Detect which cell encompasses the target text, then output its [X, Y] center coordinate. 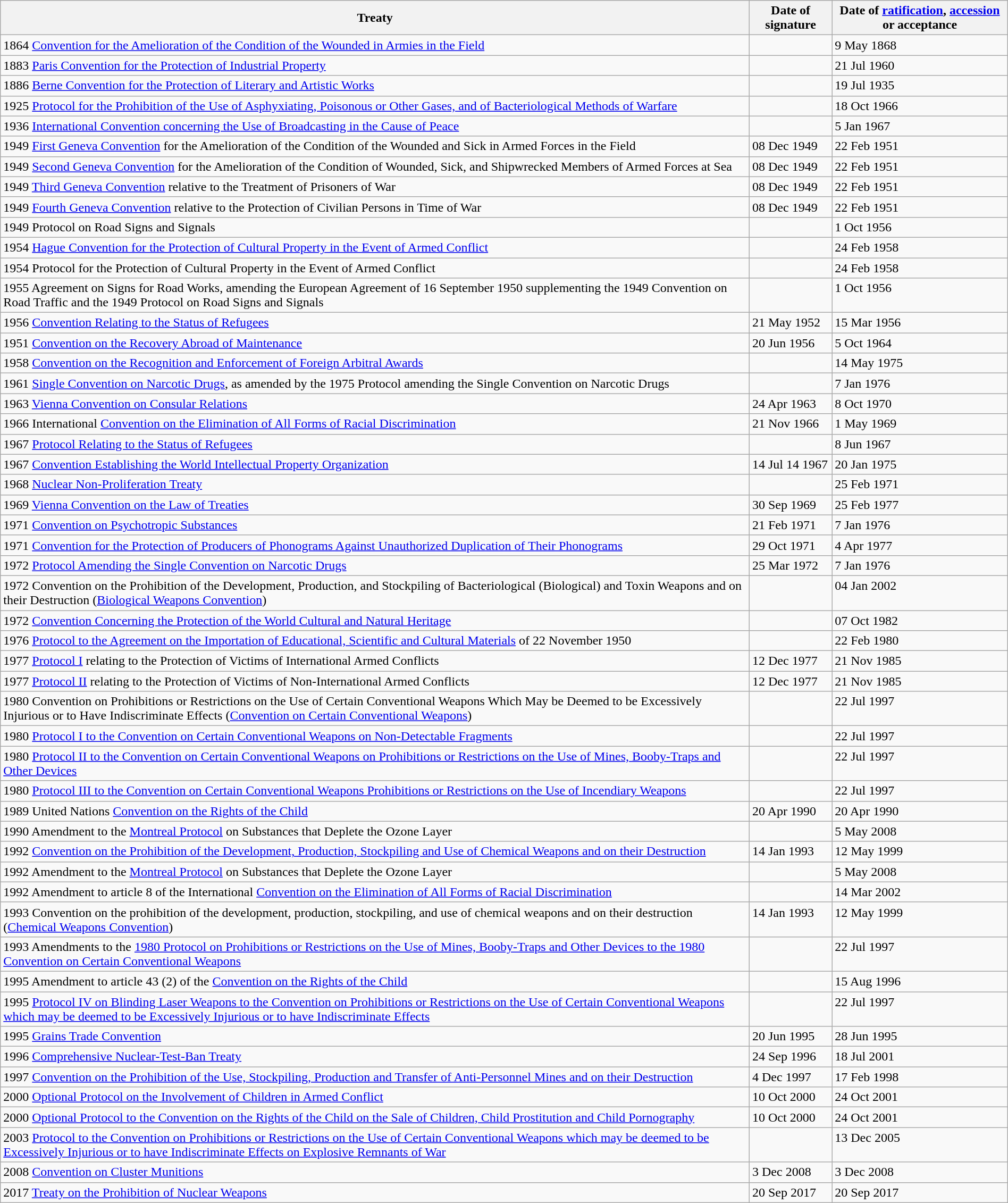
1967 Convention Establishing the World Intellectual Property Organization [375, 464]
24 Sep 1996 [790, 1057]
20 Jun 1956 [790, 343]
1949 Fourth Geneva Convention relative to the Protection of Civilian Persons in Time of War [375, 207]
1956 Convention Relating to the Status of Refugees [375, 323]
19 Jul 1935 [920, 86]
1949 Protocol on Road Signs and Signals [375, 227]
1996 Comprehensive Nuclear-Test-Ban Treaty [375, 1057]
15 Aug 1996 [920, 981]
1949 Third Geneva Convention relative to the Treatment of Prisoners of War [375, 187]
1976 Protocol to the Agreement on the Importation of Educational, Scientific and Cultural Materials of 22 November 1950 [375, 641]
1990 Amendment to the Montreal Protocol on Substances that Deplete the Ozone Layer [375, 831]
25 Feb 1977 [920, 505]
5 Oct 1964 [920, 343]
18 Jul 2001 [920, 1057]
07 Oct 1982 [920, 621]
1992 Amendment to article 8 of the International Convention on the Elimination of All Forms of Racial Discrimination [375, 892]
1 May 1969 [920, 424]
1995 Grains Trade Convention [375, 1037]
13 Dec 2005 [920, 1144]
14 May 1975 [920, 363]
15 Mar 1956 [920, 323]
1968 Nuclear Non-Proliferation Treaty [375, 484]
2017 Treaty on the Prohibition of Nuclear Weapons [375, 1192]
2008 Convention on Cluster Munitions [375, 1172]
04 Jan 2002 [920, 592]
1936 International Convention concerning the Use of Broadcasting in the Cause of Peace [375, 126]
1969 Vienna Convention on the Law of Treaties [375, 505]
1992 Convention on the Prohibition of the Development, Production, Stockpiling and Use of Chemical Weapons and on their Destruction [375, 851]
Date of ratification, accession or acceptance [920, 18]
Date of signature [790, 18]
1997 Convention on the Prohibition of the Use, Stockpiling, Production and Transfer of Anti-Personnel Mines and on their Destruction [375, 1077]
21 May 1952 [790, 323]
14 Jul 14 1967 [790, 464]
8 Oct 1970 [920, 404]
21 Nov 1966 [790, 424]
1992 Amendment to the Montreal Protocol on Substances that Deplete the Ozone Layer [375, 872]
1951 Convention on the Recovery Abroad of Maintenance [375, 343]
25 Mar 1972 [790, 565]
1961 Single Convention on Narcotic Drugs, as amended by the 1975 Protocol amending the Single Convention on Narcotic Drugs [375, 383]
17 Feb 1998 [920, 1077]
28 Jun 1995 [920, 1037]
1977 Protocol II relating to the Protection of Victims of Non-International Armed Conflicts [375, 681]
1954 Protocol for the Protection of Cultural Property in the Event of Armed Conflict [375, 268]
1971 Convention on Psychotropic Substances [375, 525]
4 Dec 1997 [790, 1077]
1966 International Convention on the Elimination of All Forms of Racial Discrimination [375, 424]
1958 Convention on the Recognition and Enforcement of Foreign Arbitral Awards [375, 363]
4 Apr 1977 [920, 545]
18 Oct 1966 [920, 106]
20 Jun 1995 [790, 1037]
1995 Amendment to article 43 (2) of the Convention on the Rights of the Child [375, 981]
25 Feb 1971 [920, 484]
1886 Berne Convention for the Protection of Literary and Artistic Works [375, 86]
1980 Protocol I to the Convention on Certain Conventional Weapons on Non-Detectable Fragments [375, 736]
Treaty [375, 18]
14 Mar 2002 [920, 892]
20 Jan 1975 [920, 464]
1977 Protocol I relating to the Protection of Victims of International Armed Conflicts [375, 661]
2000 Optional Protocol to the Convention on the Rights of the Child on the Sale of Children, Child Prostitution and Child Pornography [375, 1117]
1972 Protocol Amending the Single Convention on Narcotic Drugs [375, 565]
1963 Vienna Convention on Consular Relations [375, 404]
1954 Hague Convention for the Protection of Cultural Property in the Event of Armed Conflict [375, 247]
1883 Paris Convention for the Protection of Industrial Property [375, 65]
2000 Optional Protocol on the Involvement of Children in Armed Conflict [375, 1097]
1972 Convention Concerning the Protection of the World Cultural and Natural Heritage [375, 621]
21 Jul 1960 [920, 65]
22 Feb 1980 [920, 641]
1925 Protocol for the Prohibition of the Use of Asphyxiating, Poisonous or Other Gases, and of Bacteriological Methods of Warfare [375, 106]
1971 Convention for the Protection of Producers of Phonograms Against Unauthorized Duplication of Their Phonograms [375, 545]
1949 Second Geneva Convention for the Amelioration of the Condition of Wounded, Sick, and Shipwrecked Members of Armed Forces at Sea [375, 166]
1967 Protocol Relating to the Status of Refugees [375, 444]
24 Apr 1963 [790, 404]
1980 Protocol II to the Convention on Certain Conventional Weapons on Prohibitions or Restrictions on the Use of Mines, Booby-Traps and Other Devices [375, 764]
30 Sep 1969 [790, 505]
9 May 1868 [920, 45]
1989 United Nations Convention on the Rights of the Child [375, 811]
1949 First Geneva Convention for the Amelioration of the Condition of the Wounded and Sick in Armed Forces in the Field [375, 146]
21 Feb 1971 [790, 525]
29 Oct 1971 [790, 545]
8 Jun 1967 [920, 444]
1864 Convention for the Amelioration of the Condition of the Wounded in Armies in the Field [375, 45]
5 Jan 1967 [920, 126]
1980 Protocol III to the Convention on Certain Conventional Weapons Prohibitions or Restrictions on the Use of Incendiary Weapons [375, 791]
